Return the [X, Y] coordinate for the center point of the cell that contains the specified text.  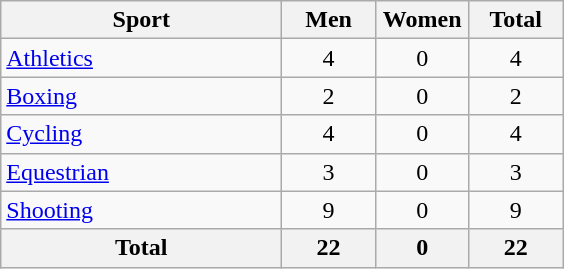
Men [329, 20]
Shooting [142, 210]
Equestrian [142, 172]
Women [422, 20]
Athletics [142, 58]
Cycling [142, 134]
Boxing [142, 96]
Sport [142, 20]
